Capture the cell that displays the provided text and extract its [X, Y] central coordinate. 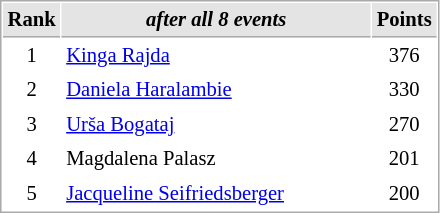
Points [404, 20]
Rank [32, 20]
376 [404, 56]
330 [404, 90]
200 [404, 194]
3 [32, 124]
Daniela Haralambie [216, 90]
2 [32, 90]
Magdalena Palasz [216, 158]
5 [32, 194]
Jacqueline Seifriedsberger [216, 194]
1 [32, 56]
after all 8 events [216, 20]
4 [32, 158]
201 [404, 158]
Urša Bogataj [216, 124]
Kinga Rajda [216, 56]
270 [404, 124]
